Scan for the cell matching the given text and deliver its [x, y] coordinate at center. 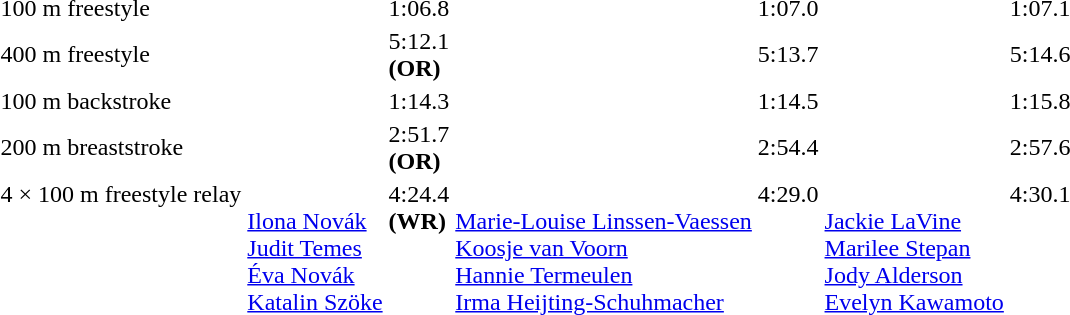
1:14.5 [788, 101]
2:51.7 (OR) [419, 148]
5:13.7 [788, 54]
5:12.1 (OR) [419, 54]
1:14.3 [419, 101]
2:54.4 [788, 148]
